Search for the cell housing the specified text and yield its (X, Y) center coordinate. 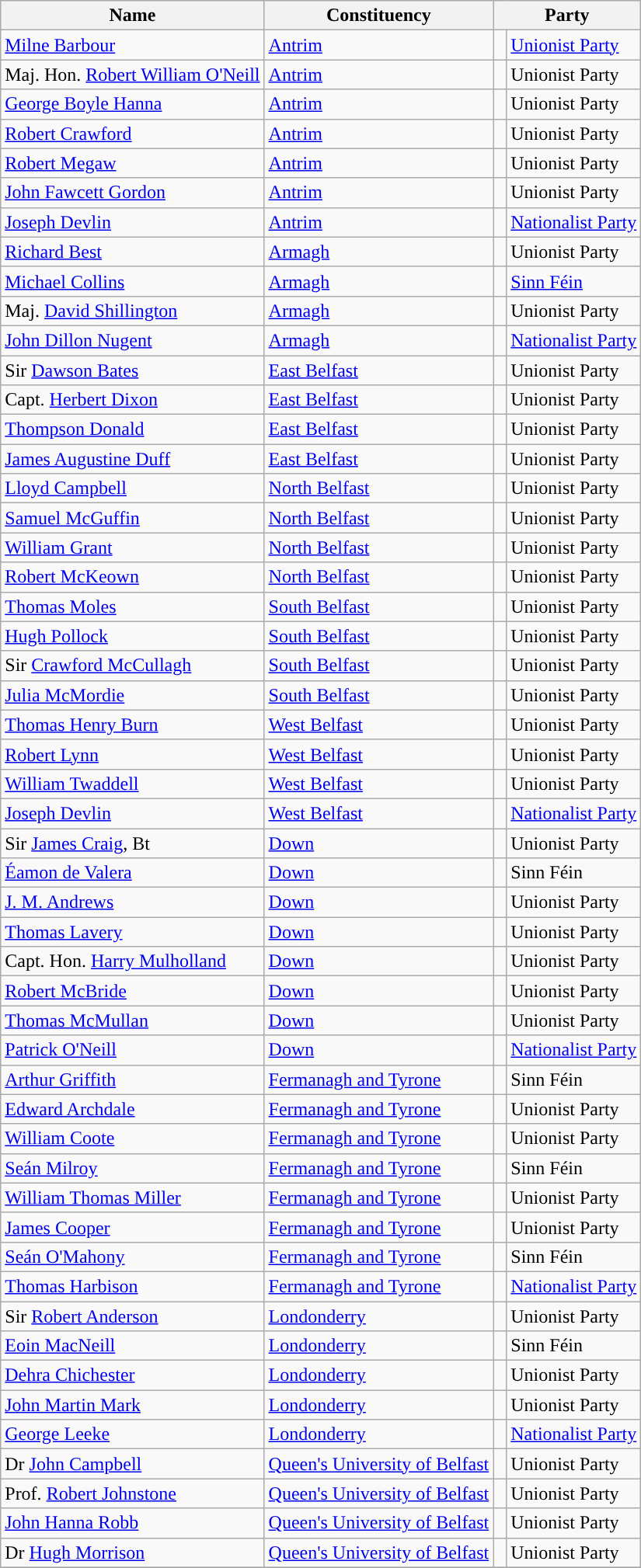
Maj. Hon. Robert William O'Neill (132, 75)
Thomas Harbison (132, 1286)
Prof. Robert Johnstone (132, 1493)
Party (567, 16)
John Fawcett Gordon (132, 193)
Thomas Moles (132, 607)
Dr John Campbell (132, 1464)
William Coote (132, 1139)
Sir Crawford McCullagh (132, 666)
Capt. Hon. Harry Mulholland (132, 961)
Name (132, 16)
Sir Dawson Bates (132, 370)
Éamon de Valera (132, 873)
William Grant (132, 548)
John Martin Mark (132, 1405)
Patrick O'Neill (132, 1050)
Thompson Donald (132, 429)
James Cooper (132, 1227)
Lloyd Campbell (132, 488)
Richard Best (132, 252)
George Boyle Hanna (132, 104)
Constituency (379, 16)
Thomas McMullan (132, 1020)
J. M. Andrews (132, 902)
Robert McBride (132, 991)
Dr Hugh Morrison (132, 1552)
Seán O'Mahony (132, 1257)
William Thomas Miller (132, 1198)
Samuel McGuffin (132, 518)
Michael Collins (132, 281)
Thomas Lavery (132, 932)
Robert Megaw (132, 163)
Capt. Herbert Dixon (132, 400)
John Dillon Nugent (132, 340)
Sir Robert Anderson (132, 1316)
Robert McKeown (132, 577)
Robert Crawford (132, 134)
Arthur Griffith (132, 1080)
Dehra Chichester (132, 1375)
Seán Milroy (132, 1168)
John Hanna Robb (132, 1523)
Edward Archdale (132, 1109)
Eoin MacNeill (132, 1346)
Robert Lynn (132, 754)
James Augustine Duff (132, 459)
Maj. David Shillington (132, 311)
Sir James Craig, Bt (132, 843)
George Leeke (132, 1434)
Milne Barbour (132, 45)
Thomas Henry Burn (132, 725)
Hugh Pollock (132, 636)
William Twaddell (132, 784)
Julia McMordie (132, 695)
